Determine the [X, Y] coordinate at the center of the cell enclosing the given text.  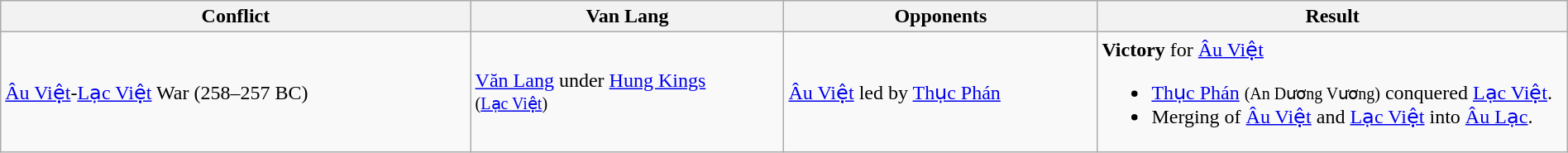
Van Lang [627, 17]
Victory for Âu ViệtThục Phán (An Dương Vương) conquered Lạc Việt.Merging of Âu Việt and Lạc Việt into Âu Lạc. [1332, 93]
Opponents [941, 17]
Conflict [236, 17]
Âu Việt led by Thục Phán [941, 93]
Văn Lang under Hung Kings(Lạc Việt) [627, 93]
Result [1332, 17]
Âu Việt-Lạc Việt War (258–257 BC) [236, 93]
